Locate the cell with the specified text and output its (X, Y) center coordinate. 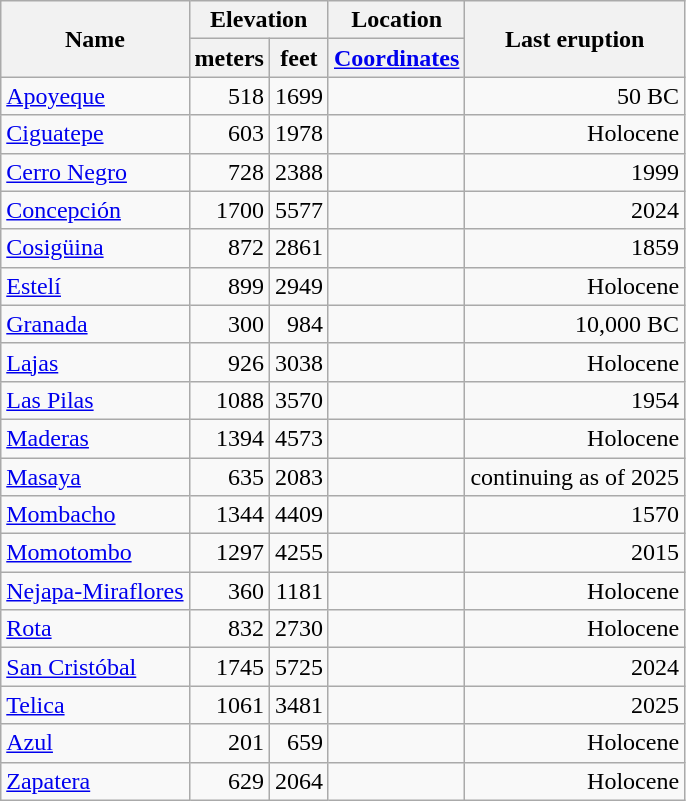
Granada (95, 324)
872 (229, 248)
4409 (298, 515)
360 (229, 591)
3481 (298, 705)
Rota (95, 629)
5577 (298, 210)
feet (298, 58)
Estelí (95, 286)
continuing as of 2025 (575, 477)
2730 (298, 629)
Elevation (258, 20)
10,000 BC (575, 324)
Nejapa-Miraflores (95, 591)
Lajas (95, 362)
Zapatera (95, 781)
2388 (298, 172)
Cosigüina (95, 248)
Masaya (95, 477)
Apoyeque (95, 96)
300 (229, 324)
1088 (229, 400)
3570 (298, 400)
1344 (229, 515)
Azul (95, 743)
Cerro Negro (95, 172)
4255 (298, 553)
3038 (298, 362)
Las Pilas (95, 400)
603 (229, 134)
4573 (298, 438)
Maderas (95, 438)
1954 (575, 400)
1700 (229, 210)
1699 (298, 96)
926 (229, 362)
Name (95, 39)
2083 (298, 477)
2015 (575, 553)
Location (396, 20)
832 (229, 629)
Last eruption (575, 39)
629 (229, 781)
1297 (229, 553)
1999 (575, 172)
Coordinates (396, 58)
Concepción (95, 210)
1978 (298, 134)
518 (229, 96)
899 (229, 286)
2949 (298, 286)
50 BC (575, 96)
1745 (229, 667)
728 (229, 172)
2861 (298, 248)
2064 (298, 781)
Mombacho (95, 515)
201 (229, 743)
Momotombo (95, 553)
984 (298, 324)
1859 (575, 248)
Ciguatepe (95, 134)
1394 (229, 438)
San Cristóbal (95, 667)
1181 (298, 591)
5725 (298, 667)
1570 (575, 515)
659 (298, 743)
Telica (95, 705)
635 (229, 477)
1061 (229, 705)
meters (229, 58)
2025 (575, 705)
